Output the [X, Y] coordinate of the center of the cell containing the given text.  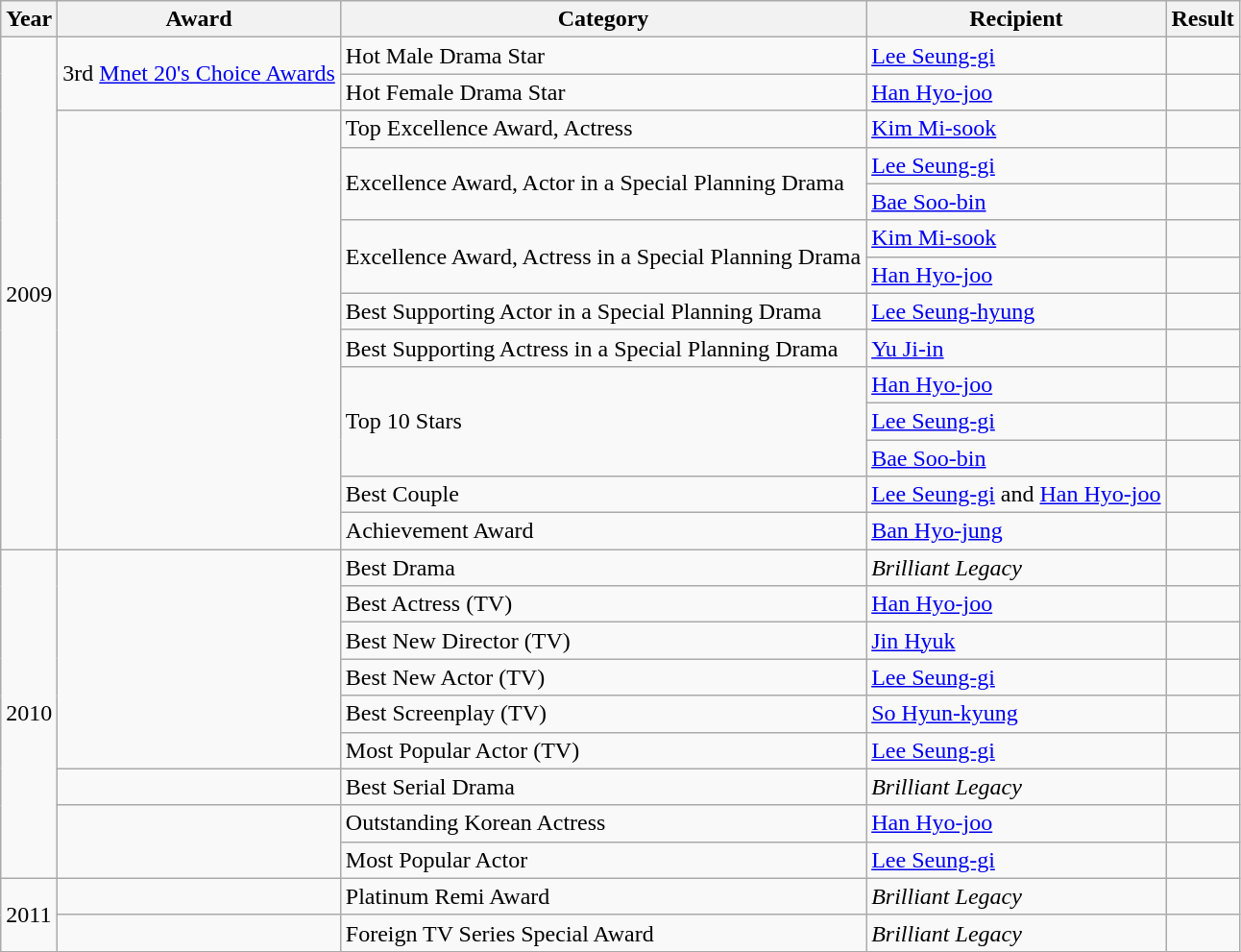
Top Excellence Award, Actress [603, 129]
Best Supporting Actress in a Special Planning Drama [603, 348]
Hot Male Drama Star [603, 56]
Recipient [1016, 19]
2009 [29, 294]
Best New Actor (TV) [603, 677]
3rd Mnet 20's Choice Awards [199, 74]
Result [1203, 19]
Lee Seung-hyung [1016, 311]
Best Actress (TV) [603, 604]
Platinum Remi Award [603, 896]
Outstanding Korean Actress [603, 823]
Category [603, 19]
Year [29, 19]
Best New Director (TV) [603, 641]
Excellence Award, Actor in a Special Planning Drama [603, 183]
Best Serial Drama [603, 787]
Best Screenplay (TV) [603, 714]
Yu Ji-in [1016, 348]
Most Popular Actor (TV) [603, 750]
Award [199, 19]
Lee Seung-gi and Han Hyo-joo [1016, 495]
Achievement Award [603, 531]
Hot Female Drama Star [603, 92]
Ban Hyo-jung [1016, 531]
Best Supporting Actor in a Special Planning Drama [603, 311]
Foreign TV Series Special Award [603, 933]
So Hyun-kyung [1016, 714]
2010 [29, 715]
Jin Hyuk [1016, 641]
Most Popular Actor [603, 860]
Best Drama [603, 568]
2011 [29, 915]
Best Couple [603, 495]
Top 10 Stars [603, 421]
Excellence Award, Actress in a Special Planning Drama [603, 256]
